Identify which cell holds the provided text, then report its (X, Y) central coordinate. 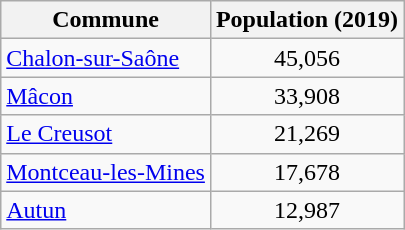
Population (2019) (306, 20)
Mâcon (106, 96)
12,987 (306, 210)
45,056 (306, 58)
21,269 (306, 134)
17,678 (306, 172)
Autun (106, 210)
33,908 (306, 96)
Montceau-les-Mines (106, 172)
Commune (106, 20)
Chalon-sur-Saône (106, 58)
Le Creusot (106, 134)
